Provide the [X, Y] coordinate of the cell's center where the given text is located.  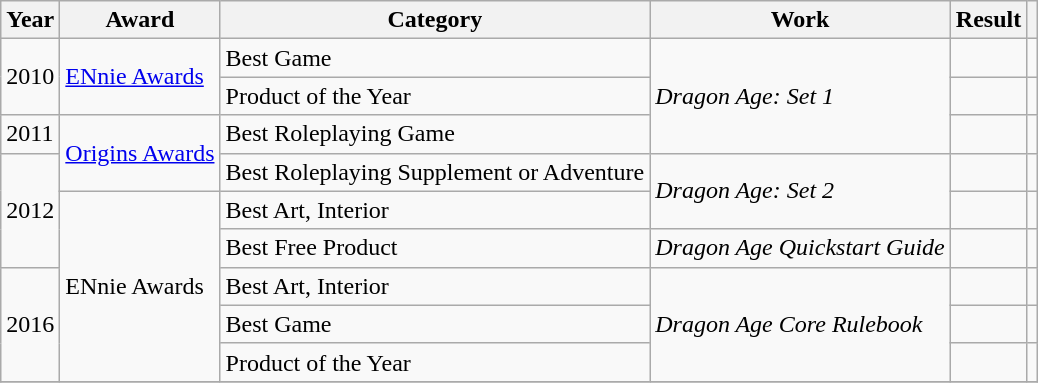
Dragon Age Core Rulebook [800, 324]
Category [435, 20]
Dragon Age: Set 1 [800, 96]
Best Roleplaying Supplement or Adventure [435, 172]
Origins Awards [140, 153]
Dragon Age: Set 2 [800, 191]
Dragon Age Quickstart Guide [800, 248]
2011 [30, 134]
Result [988, 20]
Work [800, 20]
Year [30, 20]
Best Free Product [435, 248]
2012 [30, 210]
Best Roleplaying Game [435, 134]
Award [140, 20]
2010 [30, 77]
2016 [30, 324]
